Pinpoint the cell where the given text exists, returning its (x, y) midpoint coordinate. 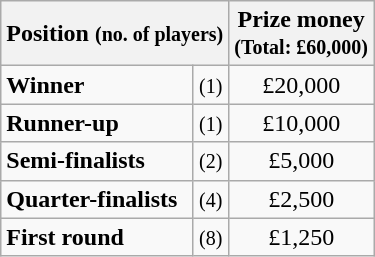
£20,000 (302, 85)
(2) (211, 161)
£10,000 (302, 123)
Runner-up (97, 123)
First round (97, 237)
(4) (211, 199)
£5,000 (302, 161)
£1,250 (302, 237)
£2,500 (302, 199)
Position (no. of players) (115, 34)
Winner (97, 85)
(8) (211, 237)
Prize money(Total: £60,000) (302, 34)
Semi-finalists (97, 161)
Quarter-finalists (97, 199)
